Search for the cell housing the specified text and yield its [x, y] center coordinate. 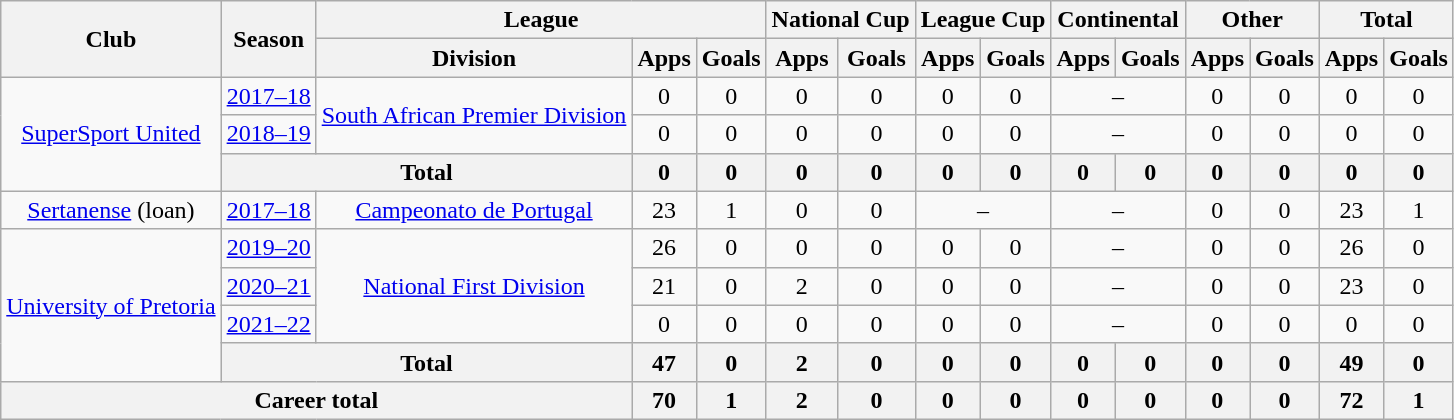
2020–21 [268, 286]
Club [111, 39]
21 [664, 286]
2021–22 [268, 324]
SuperSport United [111, 134]
National Cup [840, 20]
University of Pretoria [111, 305]
South African Premier Division [474, 115]
League Cup [983, 20]
Career total [316, 400]
49 [1351, 362]
Sertanense (loan) [111, 210]
Season [268, 39]
Campeonato de Portugal [474, 210]
Division [474, 58]
Other [1252, 20]
2019–20 [268, 248]
National First Division [474, 286]
League [541, 20]
Continental [1118, 20]
2018–19 [268, 134]
70 [664, 400]
72 [1351, 400]
47 [664, 362]
